Pinpoint the cell where the given text exists, returning its [X, Y] midpoint coordinate. 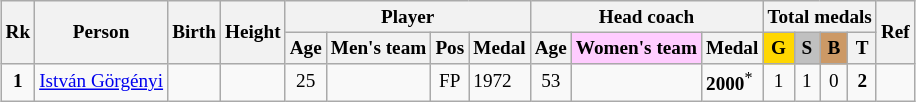
FP [450, 82]
G [778, 48]
25 [306, 82]
B [834, 48]
T [862, 48]
Ref [895, 32]
Player [408, 17]
53 [550, 82]
0 [834, 82]
Pos [450, 48]
Height [254, 32]
Total medals [820, 17]
Birth [194, 32]
1972 [500, 82]
Men's team [378, 48]
Women's team [636, 48]
2000* [732, 82]
Head coach [646, 17]
Person [102, 32]
István Görgényi [102, 82]
2 [862, 82]
Rk [18, 32]
S [807, 48]
